For the text-containing cell, return its midpoint in [X, Y] coordinate format. 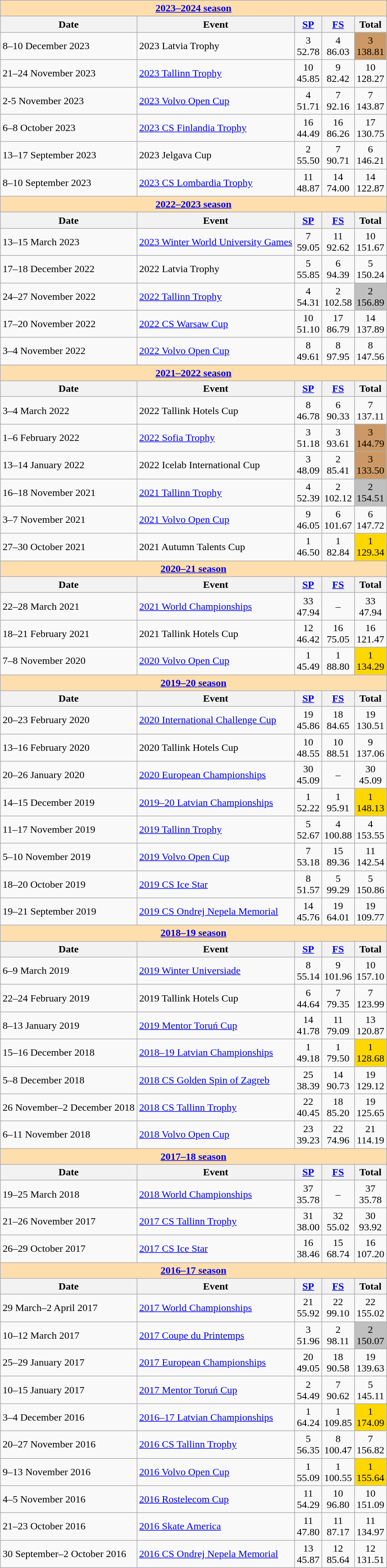
22 74.96 [338, 1135]
17–18 December 2022 [69, 269]
16 75.05 [338, 633]
6 101.67 [338, 520]
2019 Volvo Open Cup [216, 857]
2019 CS Ondrej Nepela Memorial [216, 911]
20–26 January 2020 [69, 775]
7 90.71 [338, 155]
13–14 January 2022 [69, 465]
2021–2022 season [193, 373]
12 131.51 [371, 1554]
6 146.21 [371, 155]
21–26 November 2017 [69, 1221]
9 82.42 [338, 73]
22–24 February 2019 [69, 998]
4 51.71 [308, 101]
2 150.07 [371, 1335]
5 56.35 [308, 1445]
11–17 November 2019 [69, 830]
21–24 November 2023 [69, 73]
10 96.80 [338, 1499]
3 138.81 [371, 46]
10 48.55 [308, 747]
12 46.42 [308, 633]
10 151.09 [371, 1499]
3 133.50 [371, 465]
2022–2023 season [193, 204]
2 98.11 [338, 1335]
21 114.19 [371, 1135]
2023 Jelgava Cup [216, 155]
3 144.79 [371, 438]
6–11 November 2018 [69, 1135]
18–21 February 2021 [69, 633]
8 49.61 [308, 351]
26–29 October 2017 [69, 1249]
16 86.26 [338, 128]
1 52.22 [308, 802]
2017 World Championships [216, 1308]
1 46.50 [308, 547]
19 45.86 [308, 721]
2018–19 Latvian Championships [216, 1052]
2017 Mentor Toruń Cup [216, 1390]
2021 Autumn Talents Cup [216, 547]
2017 CS Tallinn Trophy [216, 1221]
19 125.65 [371, 1108]
6–9 March 2019 [69, 971]
7 92.16 [338, 101]
1 109.85 [338, 1417]
1 174.09 [371, 1417]
1 79.50 [338, 1052]
2021 Volvo Open Cup [216, 520]
6 44.64 [308, 998]
27–30 October 2021 [69, 547]
2022 Volvo Open Cup [216, 351]
7 123.99 [371, 998]
10 157.10 [371, 971]
15–16 December 2018 [69, 1052]
2023 CS Finlandia Trophy [216, 128]
2020 Tallink Hotels Cup [216, 747]
2022 Icelab International Cup [216, 465]
4 100.88 [338, 830]
19 129.12 [371, 1080]
19–21 September 2019 [69, 911]
8 147.56 [371, 351]
19 130.51 [371, 721]
5–10 November 2019 [69, 857]
21 55.92 [308, 1308]
2019 Winter Universiade [216, 971]
2 102.12 [338, 492]
2016 Skate America [216, 1527]
10 128.27 [371, 73]
2 54.49 [308, 1390]
11 79.09 [338, 1025]
2022 Tallink Hotels Cup [216, 411]
1 49.18 [308, 1052]
3 51.18 [308, 438]
2017 European Championships [216, 1362]
16 44.49 [308, 128]
1–6 February 2022 [69, 438]
21–23 October 2016 [69, 1527]
2023 CS Lombardia Trophy [216, 182]
10–12 March 2017 [69, 1335]
7 59.05 [308, 242]
14 90.73 [338, 1080]
15 68.74 [338, 1249]
6–8 October 2023 [69, 128]
1 88.80 [338, 661]
5–8 December 2018 [69, 1080]
2022 Tallinn Trophy [216, 296]
5 150.24 [371, 269]
4 86.03 [338, 46]
7 137.11 [371, 411]
10 88.51 [338, 747]
14–15 December 2019 [69, 802]
16 121.47 [371, 633]
7–8 November 2020 [69, 661]
8–13 January 2019 [69, 1025]
6 94.39 [338, 269]
14 74.00 [338, 182]
2020 International Challenge Cup [216, 721]
2020–21 season [193, 569]
3 52.78 [308, 46]
3–4 December 2016 [69, 1417]
11 92.62 [338, 242]
15 89.36 [338, 857]
2018 World Championships [216, 1194]
7 79.35 [338, 998]
4 52.39 [308, 492]
14 41.78 [308, 1025]
19 139.63 [371, 1362]
2-5 November 2023 [69, 101]
19–25 March 2018 [69, 1194]
31 38.00 [308, 1221]
17–20 November 2022 [69, 324]
30 September–2 October 2016 [69, 1554]
4 153.55 [371, 830]
10–15 January 2017 [69, 1390]
13–15 March 2023 [69, 242]
1 55.09 [308, 1471]
3 93.61 [338, 438]
2023 Winter World University Games [216, 242]
2016–17 Latvian Championships [216, 1417]
11 87.17 [338, 1527]
22 155.02 [371, 1308]
2 102.58 [338, 296]
2023–2024 season [193, 8]
8 55.14 [308, 971]
2 85.41 [338, 465]
2020 Volvo Open Cup [216, 661]
1 155.64 [371, 1471]
4 54.31 [308, 296]
2018 CS Tallinn Trophy [216, 1108]
11 142.54 [371, 857]
8–10 September 2023 [69, 182]
2017 Coupe du Printemps [216, 1335]
1 129.34 [371, 547]
5 150.86 [371, 884]
9–13 November 2016 [69, 1471]
2 55.50 [308, 155]
1 100.55 [338, 1471]
9 137.06 [371, 747]
2 156.89 [371, 296]
29 March–2 April 2017 [69, 1308]
8 97.95 [338, 351]
5 99.29 [338, 884]
13 120.87 [371, 1025]
20 49.05 [308, 1362]
13–16 February 2020 [69, 747]
1 82.84 [338, 547]
2017 CS Ice Star [216, 1249]
5 52.67 [308, 830]
2018–19 season [193, 933]
10 51.10 [308, 324]
2019 CS Ice Star [216, 884]
32 55.02 [338, 1221]
2016 CS Ondrej Nepela Memorial [216, 1554]
2022 CS Warsaw Cup [216, 324]
3–7 November 2021 [69, 520]
12 85.64 [338, 1554]
1 64.24 [308, 1417]
11 48.87 [308, 182]
20–23 February 2020 [69, 721]
9 46.05 [308, 520]
2016 Rostelecom Cup [216, 1499]
14 137.89 [371, 324]
2021 Tallinn Trophy [216, 492]
14 122.87 [371, 182]
1 128.68 [371, 1052]
2022 Sofia Trophy [216, 438]
2023 Tallinn Trophy [216, 73]
2021 World Championships [216, 606]
3–4 November 2022 [69, 351]
17 86.79 [338, 324]
18–20 October 2019 [69, 884]
8 46.78 [308, 411]
16 38.46 [308, 1249]
19 64.01 [338, 911]
7 156.82 [371, 1445]
1 134.29 [371, 661]
25–29 January 2017 [69, 1362]
2016–17 season [193, 1270]
7 143.87 [371, 101]
22 99.10 [338, 1308]
16 107.20 [371, 1249]
2016 Volvo Open Cup [216, 1471]
3 48.09 [308, 465]
18 84.65 [338, 721]
1 148.13 [371, 802]
4–5 November 2016 [69, 1499]
13–17 September 2023 [69, 155]
2018 CS Golden Spin of Zagreb [216, 1080]
16–18 November 2021 [69, 492]
11 134.97 [371, 1527]
2016 CS Tallinn Trophy [216, 1445]
3–4 March 2022 [69, 411]
11 47.80 [308, 1527]
13 45.87 [308, 1554]
10 151.67 [371, 242]
2020 European Championships [216, 775]
6 147.72 [371, 520]
14 45.76 [308, 911]
20–27 November 2016 [69, 1445]
9 101.96 [338, 971]
8–10 December 2023 [69, 46]
17 130.75 [371, 128]
6 90.33 [338, 411]
2022 Latvia Trophy [216, 269]
8 51.57 [308, 884]
22 40.45 [308, 1108]
19 109.77 [371, 911]
2023 Volvo Open Cup [216, 101]
25 38.39 [308, 1080]
2021 Tallink Hotels Cup [216, 633]
7 53.18 [308, 857]
23 39.23 [308, 1135]
1 95.91 [338, 802]
24–27 November 2022 [69, 296]
5 55.85 [308, 269]
2018 Volvo Open Cup [216, 1135]
18 85.20 [338, 1108]
2019 Tallink Hotels Cup [216, 998]
11 54.29 [308, 1499]
26 November–2 December 2018 [69, 1108]
2 154.51 [371, 492]
8 100.47 [338, 1445]
2019 Mentor Toruń Cup [216, 1025]
5 145.11 [371, 1390]
2019–20 Latvian Championships [216, 802]
30 93.92 [371, 1221]
10 45.85 [308, 73]
2019 Tallinn Trophy [216, 830]
1 45.49 [308, 661]
2019–20 season [193, 682]
7 90.62 [338, 1390]
2023 Latvia Trophy [216, 46]
3 51.96 [308, 1335]
2017–18 season [193, 1156]
18 90.58 [338, 1362]
22–28 March 2021 [69, 606]
